Identify which cell holds the provided text, then report its [X, Y] central coordinate. 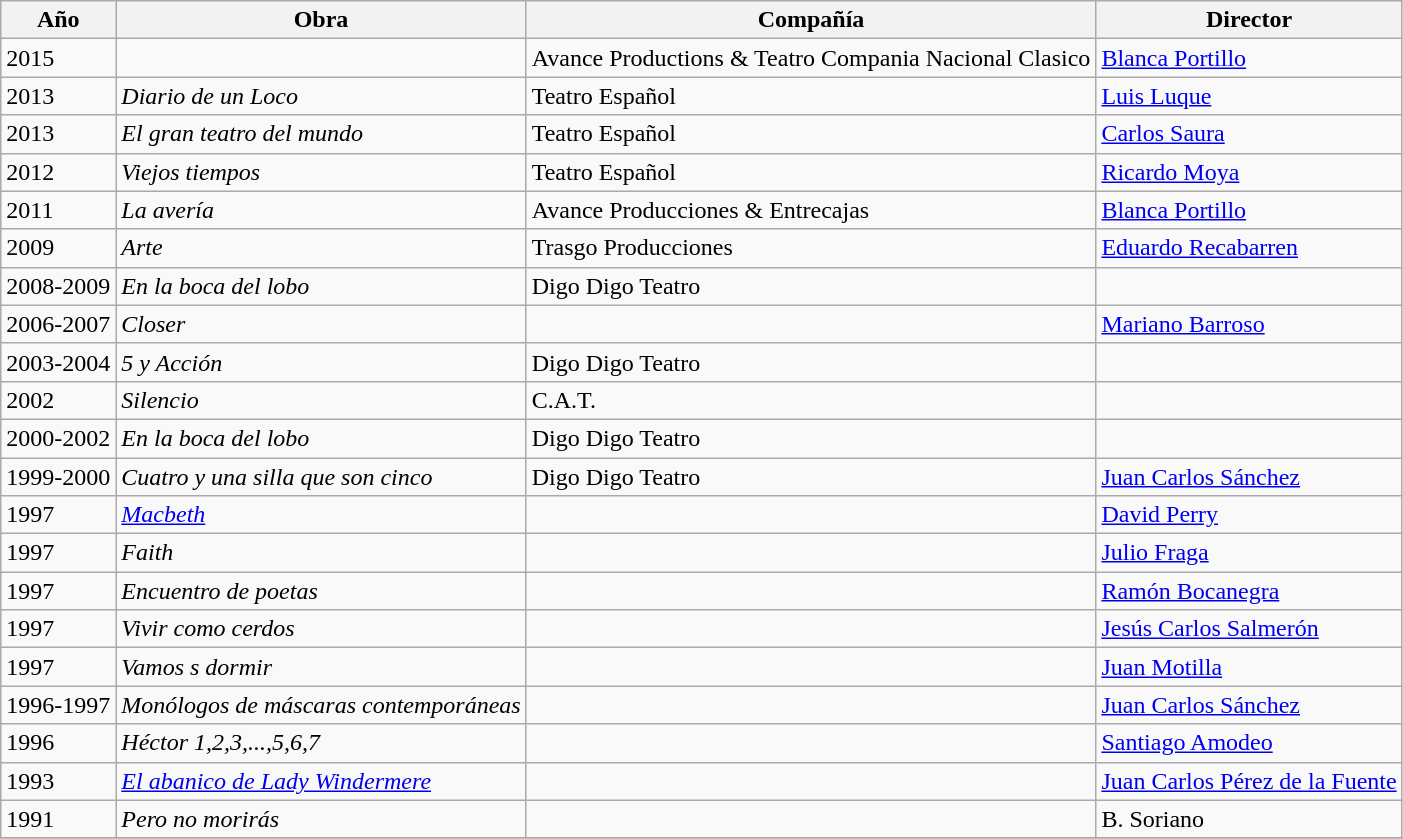
1991 [58, 819]
Ricardo Moya [1249, 172]
Director [1249, 20]
2011 [58, 210]
Obra [321, 20]
El gran teatro del mundo [321, 134]
Diario de un Loco [321, 96]
Carlos Saura [1249, 134]
Faith [321, 553]
Trasgo Producciones [811, 248]
Arte [321, 248]
B. Soriano [1249, 819]
Avance Productions & Teatro Compania Nacional Clasico [811, 58]
2002 [58, 400]
Macbeth [321, 515]
El abanico de Lady Windermere [321, 781]
Avance Producciones & Entrecajas [811, 210]
Vivir como cerdos [321, 629]
1993 [58, 781]
5 y Acción [321, 362]
Jesús Carlos Salmerón [1249, 629]
2009 [58, 248]
Luis Luque [1249, 96]
Juan Motilla [1249, 667]
Año [58, 20]
Mariano Barroso [1249, 324]
1996-1997 [58, 705]
Closer [321, 324]
1996 [58, 743]
2015 [58, 58]
Héctor 1,2,3,...,5,6,7 [321, 743]
Juan Carlos Pérez de la Fuente [1249, 781]
Vamos s dormir [321, 667]
2000-2002 [58, 438]
1999-2000 [58, 477]
Eduardo Recabarren [1249, 248]
David Perry [1249, 515]
Cuatro y una silla que son cinco [321, 477]
Silencio [321, 400]
La avería [321, 210]
Julio Fraga [1249, 553]
Compañía [811, 20]
Encuentro de poetas [321, 591]
Pero no morirás [321, 819]
C.A.T. [811, 400]
Ramón Bocanegra [1249, 591]
2012 [58, 172]
2006-2007 [58, 324]
Monólogos de máscaras contemporáneas [321, 705]
2003-2004 [58, 362]
2008-2009 [58, 286]
Viejos tiempos [321, 172]
Santiago Amodeo [1249, 743]
